Pinpoint the cell where the given text exists, returning its (x, y) midpoint coordinate. 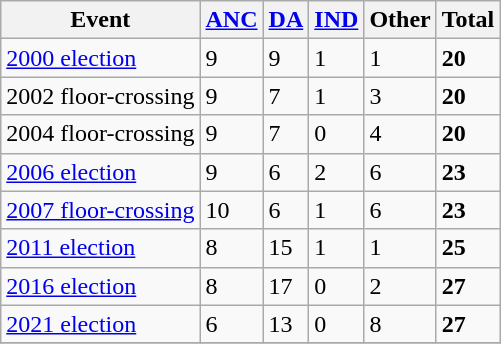
10 (232, 210)
3 (400, 96)
15 (286, 248)
Other (400, 20)
2011 election (100, 248)
DA (286, 20)
2021 election (100, 324)
4 (400, 134)
Event (100, 20)
13 (286, 324)
2002 floor-crossing (100, 96)
IND (336, 20)
2006 election (100, 172)
2004 floor-crossing (100, 134)
Total (468, 20)
2007 floor-crossing (100, 210)
17 (286, 286)
ANC (232, 20)
25 (468, 248)
2000 election (100, 58)
2016 election (100, 286)
